Provide the [X, Y] coordinate of the cell's center where the given text is located.  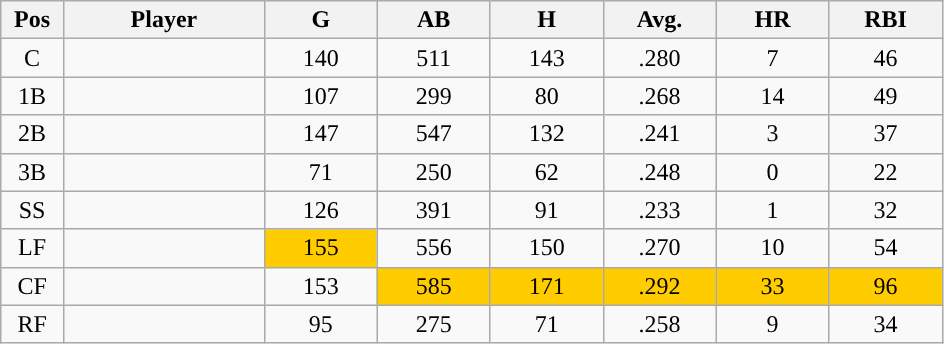
RBI [886, 20]
34 [886, 324]
Avg. [660, 20]
132 [546, 134]
299 [434, 96]
153 [320, 286]
147 [320, 134]
155 [320, 248]
2B [32, 134]
556 [434, 248]
.268 [660, 96]
3 [772, 134]
RF [32, 324]
80 [546, 96]
14 [772, 96]
HR [772, 20]
LF [32, 248]
C [32, 58]
22 [886, 172]
.233 [660, 210]
9 [772, 324]
49 [886, 96]
275 [434, 324]
150 [546, 248]
1 [772, 210]
7 [772, 58]
AB [434, 20]
171 [546, 286]
511 [434, 58]
250 [434, 172]
SS [32, 210]
91 [546, 210]
96 [886, 286]
Pos [32, 20]
Player [164, 20]
391 [434, 210]
46 [886, 58]
140 [320, 58]
G [320, 20]
585 [434, 286]
1B [32, 96]
54 [886, 248]
126 [320, 210]
3B [32, 172]
33 [772, 286]
0 [772, 172]
CF [32, 286]
62 [546, 172]
H [546, 20]
.258 [660, 324]
32 [886, 210]
.248 [660, 172]
37 [886, 134]
.270 [660, 248]
547 [434, 134]
95 [320, 324]
10 [772, 248]
.241 [660, 134]
107 [320, 96]
.280 [660, 58]
.292 [660, 286]
143 [546, 58]
